Determine the [X, Y] coordinate at the center of the cell enclosing the given text.  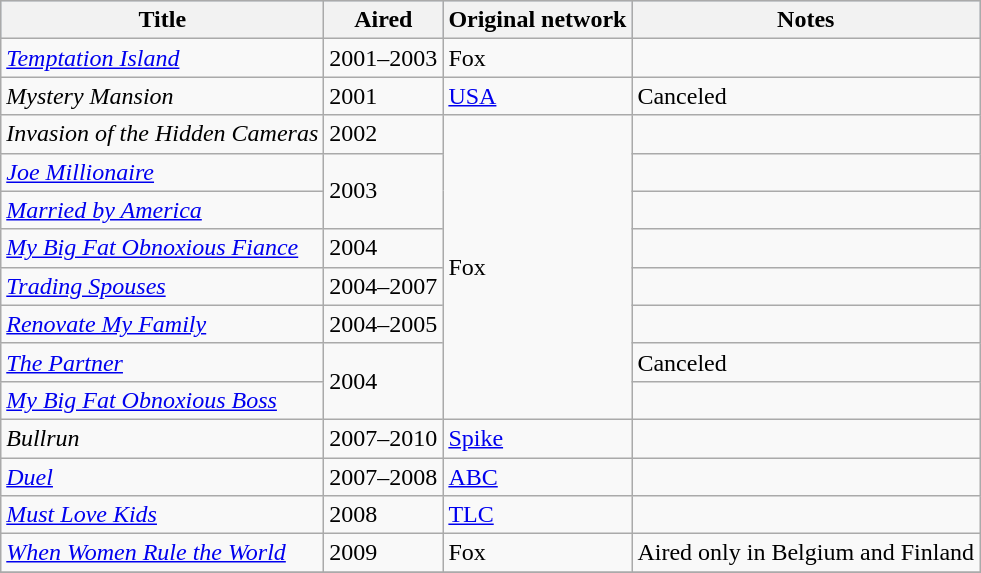
Spike [538, 438]
2009 [384, 553]
Original network [538, 20]
TLC [538, 515]
Trading Spouses [162, 286]
2002 [384, 134]
The Partner [162, 362]
Joe Millionaire [162, 172]
Mystery Mansion [162, 96]
2007–2010 [384, 438]
Aired [384, 20]
2004–2005 [384, 324]
Aired only in Belgium and Finland [806, 553]
Notes [806, 20]
2001–2003 [384, 58]
My Big Fat Obnoxious Fiance [162, 248]
2008 [384, 515]
Title [162, 20]
Bullrun [162, 438]
ABC [538, 477]
Duel [162, 477]
2001 [384, 96]
2004–2007 [384, 286]
Renovate My Family [162, 324]
USA [538, 96]
Temptation Island [162, 58]
When Women Rule the World [162, 553]
Married by America [162, 210]
2003 [384, 191]
Must Love Kids [162, 515]
2007–2008 [384, 477]
My Big Fat Obnoxious Boss [162, 400]
Invasion of the Hidden Cameras [162, 134]
